Search for the cell housing the specified text and yield its (X, Y) center coordinate. 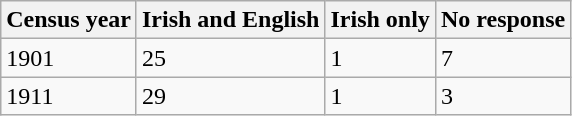
25 (230, 58)
7 (502, 58)
Irish and English (230, 20)
Census year (69, 20)
Irish only (380, 20)
1901 (69, 58)
3 (502, 96)
No response (502, 20)
1911 (69, 96)
29 (230, 96)
